Locate the cell with the specified text and output its (X, Y) center coordinate. 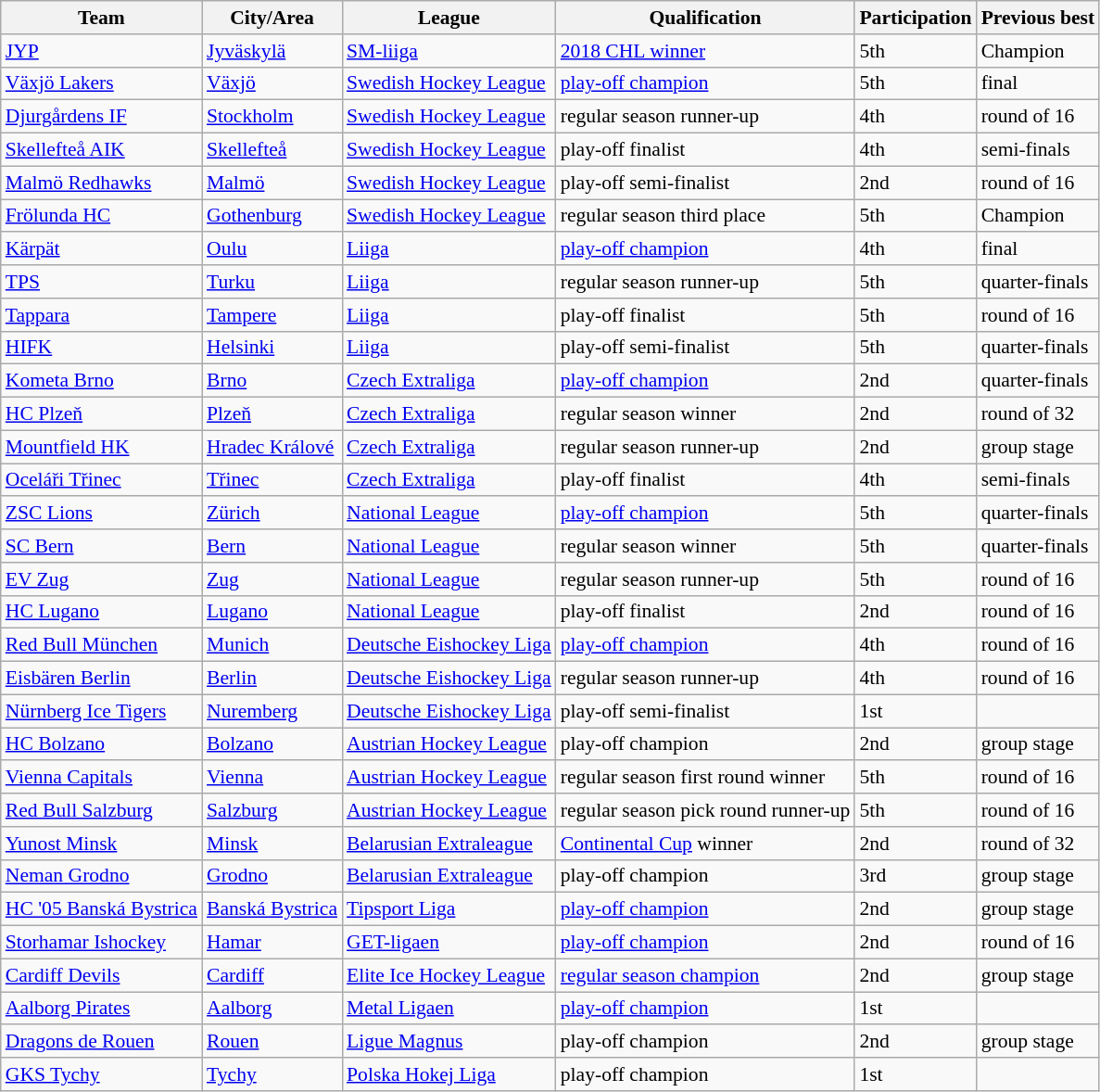
HC Lugano (102, 612)
HC '05 Banská Bystrica (102, 909)
Malmö (272, 183)
Yunost Minsk (102, 844)
Polska Hokej Liga (449, 1074)
Red Bull Salzburg (102, 810)
Turku (272, 282)
Tampere (272, 315)
Aalborg (272, 1009)
Zürich (272, 514)
Tipsport Liga (449, 909)
Växjö Lakers (102, 83)
ZSC Lions (102, 514)
Malmö Redhawks (102, 183)
Elite Ice Hockey League (449, 975)
Helsinki (272, 348)
Hradec Králové (272, 447)
Team (102, 18)
Salzburg (272, 810)
2018 CHL winner (706, 51)
League (449, 18)
Cardiff (272, 975)
Gothenburg (272, 216)
Oulu (272, 249)
Tappara (102, 315)
SM-liiga (449, 51)
Rouen (272, 1042)
Třinec (272, 480)
Frölunda HC (102, 216)
Eisbären Berlin (102, 679)
HC Plzeň (102, 414)
Munich (272, 645)
Djurgårdens IF (102, 117)
Neman Grodno (102, 876)
regular season pick round runner-up (706, 810)
Skellefteå (272, 150)
Lugano (272, 612)
JYP (102, 51)
Grodno (272, 876)
Berlin (272, 679)
Växjö (272, 83)
Ligue Magnus (449, 1042)
Continental Cup winner (706, 844)
Stockholm (272, 117)
Plzeň (272, 414)
GKS Tychy (102, 1074)
Kometa Brno (102, 381)
GET-ligaen (449, 943)
Nuremberg (272, 711)
Minsk (272, 844)
Qualification (706, 18)
regular season champion (706, 975)
regular season third place (706, 216)
EV Zug (102, 579)
Tychy (272, 1074)
3rd (916, 876)
Previous best (1038, 18)
Brno (272, 381)
Bern (272, 546)
Kärpät (102, 249)
Cardiff Devils (102, 975)
Dragons de Rouen (102, 1042)
Banská Bystrica (272, 909)
Vienna Capitals (102, 778)
Skellefteå AIK (102, 150)
Nürnberg Ice Tigers (102, 711)
Mountfield HK (102, 447)
Zug (272, 579)
Storhamar Ishockey (102, 943)
regular season first round winner (706, 778)
HC Bolzano (102, 744)
City/Area (272, 18)
Metal Ligaen (449, 1009)
Bolzano (272, 744)
HIFK (102, 348)
TPS (102, 282)
Vienna (272, 778)
Participation (916, 18)
SC Bern (102, 546)
Red Bull München (102, 645)
Oceláři Třinec (102, 480)
Hamar (272, 943)
Aalborg Pirates (102, 1009)
Jyväskylä (272, 51)
